Pinpoint the cell where the given text exists, returning its [x, y] midpoint coordinate. 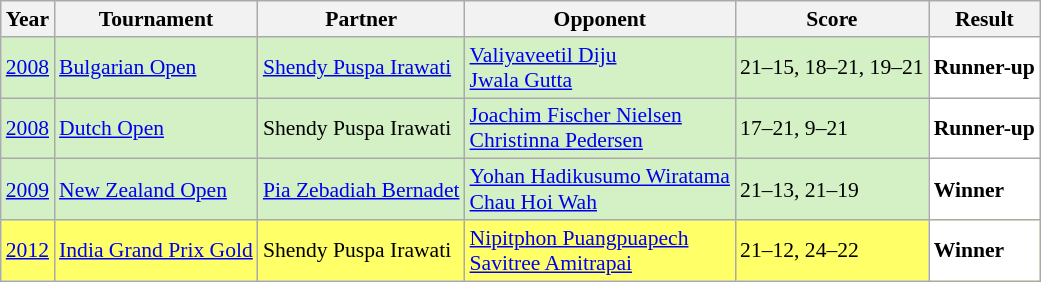
India Grand Prix Gold [156, 250]
21–15, 18–21, 19–21 [832, 68]
Result [984, 19]
21–13, 21–19 [832, 190]
Pia Zebadiah Bernadet [362, 190]
Dutch Open [156, 128]
17–21, 9–21 [832, 128]
2009 [28, 190]
Score [832, 19]
21–12, 24–22 [832, 250]
Year [28, 19]
Joachim Fischer Nielsen Christinna Pedersen [600, 128]
Partner [362, 19]
Nipitphon Puangpuapech Savitree Amitrapai [600, 250]
2012 [28, 250]
Opponent [600, 19]
Bulgarian Open [156, 68]
Yohan Hadikusumo Wiratama Chau Hoi Wah [600, 190]
Valiyaveetil Diju Jwala Gutta [600, 68]
Tournament [156, 19]
New Zealand Open [156, 190]
